Find where the given text appears and provide that cell's center as [x, y] coordinate. 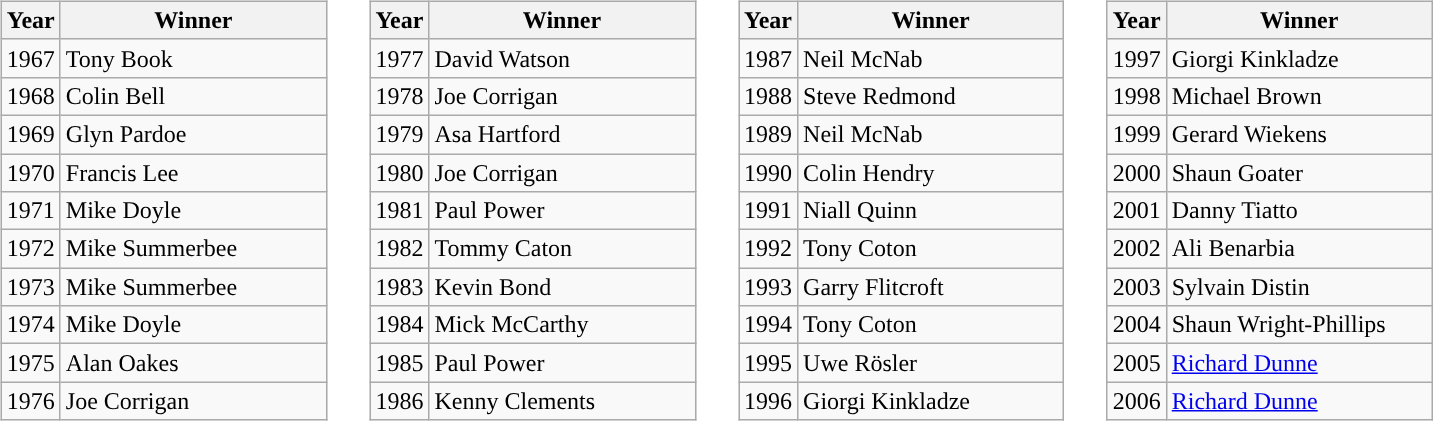
1974 [30, 325]
1978 [400, 96]
Danny Tiatto [1299, 211]
1977 [400, 58]
Mick McCarthy [562, 325]
1970 [30, 173]
Sylvain Distin [1299, 287]
2002 [1136, 249]
1985 [400, 363]
1969 [30, 134]
2006 [1136, 401]
1994 [768, 325]
1990 [768, 173]
1972 [30, 249]
Kevin Bond [562, 287]
1981 [400, 211]
2000 [1136, 173]
1995 [768, 363]
1976 [30, 401]
Niall Quinn [931, 211]
1971 [30, 211]
Francis Lee [193, 173]
Shaun Goater [1299, 173]
2004 [1136, 325]
1996 [768, 401]
1980 [400, 173]
Glyn Pardoe [193, 134]
1968 [30, 96]
1975 [30, 363]
2003 [1136, 287]
1973 [30, 287]
Steve Redmond [931, 96]
Colin Bell [193, 96]
1992 [768, 249]
Uwe Rösler [931, 363]
1989 [768, 134]
1997 [1136, 58]
1986 [400, 401]
David Watson [562, 58]
1999 [1136, 134]
Alan Oakes [193, 363]
Ali Benarbia [1299, 249]
Tony Book [193, 58]
Garry Flitcroft [931, 287]
1982 [400, 249]
Asa Hartford [562, 134]
1993 [768, 287]
2001 [1136, 211]
1983 [400, 287]
Tommy Caton [562, 249]
1991 [768, 211]
Shaun Wright-Phillips [1299, 325]
1987 [768, 58]
1984 [400, 325]
1979 [400, 134]
Colin Hendry [931, 173]
Kenny Clements [562, 401]
2005 [1136, 363]
1988 [768, 96]
Michael Brown [1299, 96]
Gerard Wiekens [1299, 134]
1998 [1136, 96]
1967 [30, 58]
